Find where the given text appears and provide that cell's center as [X, Y] coordinate. 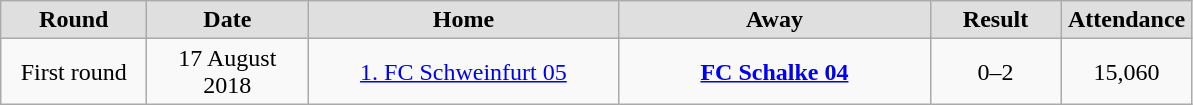
0–2 [996, 72]
Away [774, 20]
Result [996, 20]
17 August 2018 [228, 72]
Round [74, 20]
Home [464, 20]
15,060 [1126, 72]
Date [228, 20]
1. FC Schweinfurt 05 [464, 72]
Attendance [1126, 20]
FC Schalke 04 [774, 72]
First round [74, 72]
